Capture the cell that displays the provided text and extract its (X, Y) central coordinate. 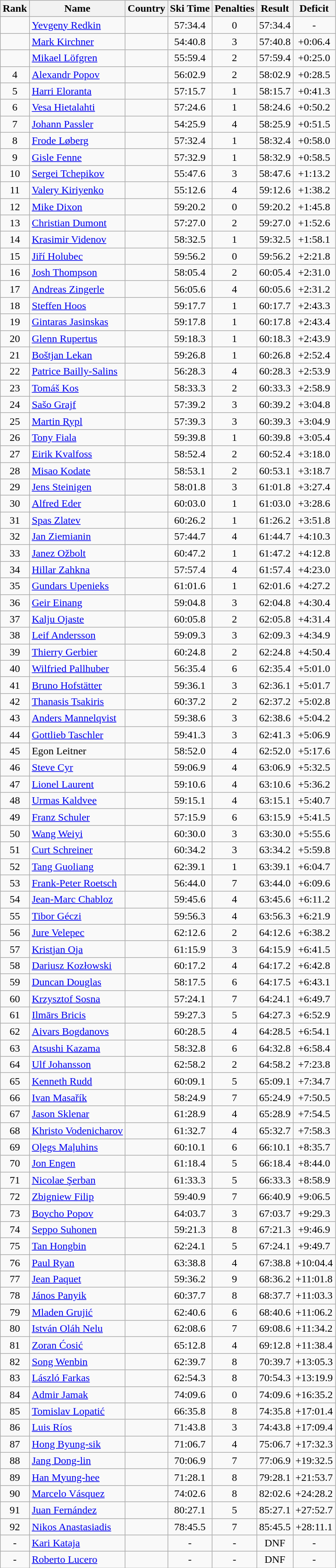
60:39.8 (275, 437)
64:58.2 (275, 1065)
+6:52.9 (314, 1015)
63:30.0 (275, 834)
60:17.2 (190, 965)
60:34.2 (190, 850)
31 (15, 520)
Jens Steinigen (77, 487)
Tomislav Lopatić (77, 1411)
59:26.8 (190, 355)
57:24.6 (190, 108)
Jiří Holubec (77, 256)
58:52.0 (190, 751)
69 (15, 1147)
+6:21.9 (314, 916)
67:38.8 (275, 1263)
56:28.3 (190, 372)
62:37.2 (275, 701)
+3:18.0 (314, 454)
+5:17.6 (314, 751)
17 (15, 289)
Admir Jamak (77, 1395)
+17:32.3 (314, 1444)
34 (15, 570)
+4:30.4 (314, 603)
54:25.9 (190, 124)
+4:27.2 (314, 586)
57:15.9 (190, 817)
92 (15, 1526)
66:10.1 (275, 1147)
58:17.5 (190, 982)
60 (15, 998)
Thierry Gerbier (77, 652)
64:28.5 (275, 1032)
+11:03.3 (314, 1296)
Aivars Bogdanovs (77, 1032)
62:52.0 (275, 751)
+5:55.6 (314, 834)
58:24.9 (190, 1098)
+9:46.9 (314, 1229)
57:59.4 (275, 58)
Mikael Löfgren (77, 58)
62 (15, 1032)
74:02.6 (190, 1493)
77:06.9 (275, 1460)
Christian Dumont (77, 223)
+4:34.9 (314, 636)
63:38.8 (190, 1263)
Mark Kirchner (77, 42)
Khristo Vodenicharov (77, 1131)
59:27.0 (275, 223)
67:03.7 (275, 1213)
43 (15, 718)
54:40.8 (190, 42)
+1:45.8 (314, 207)
+24:28.2 (314, 1493)
+27:52.7 (314, 1510)
79:28.1 (275, 1477)
59 (15, 982)
21 (15, 355)
24 (15, 404)
Tomáš Kos (77, 388)
Song Wenbin (77, 1362)
+13:05.3 (314, 1362)
59:04.8 (190, 603)
59:45.6 (190, 900)
+4:10.3 (314, 537)
65:32.7 (275, 1131)
39 (15, 652)
+5:40.7 (314, 801)
64:17.2 (275, 965)
+8:44.0 (314, 1164)
70:39.7 (275, 1362)
+7:54.5 (314, 1114)
Boštjan Lekan (77, 355)
59:15.1 (190, 801)
Josh Thompson (77, 273)
Frank-Peter Roetsch (77, 883)
Mike Dixon (77, 207)
Krzysztof Sosna (77, 998)
54 (15, 900)
Nicolae Şerban (77, 1180)
+5:41.5 (314, 817)
59:32.5 (275, 240)
22 (15, 372)
Juan Fernández (77, 1510)
58:32.4 (275, 140)
84 (15, 1395)
62:54.3 (190, 1378)
+5:32.5 (314, 768)
60:05.8 (190, 619)
63:44.0 (275, 883)
+2:52.4 (314, 355)
58:01.8 (190, 487)
Harri Eloranta (77, 91)
61:33.3 (190, 1180)
+3:28.6 (314, 504)
62:41.3 (275, 735)
64:32.8 (275, 1048)
+9:49.7 (314, 1246)
68:40.6 (275, 1312)
+8:35.7 (314, 1147)
85 (15, 1411)
66 (15, 1098)
+3:04.9 (314, 421)
+1:13.2 (314, 173)
59:18.3 (190, 339)
28 (15, 470)
Hong Byung-sik (77, 1444)
Penalties (235, 9)
62:09.3 (275, 636)
Franz Schuler (77, 817)
66:18.4 (275, 1164)
+17:01.4 (314, 1411)
44 (15, 735)
60:28.5 (190, 1032)
+6:41.5 (314, 949)
75:06.7 (275, 1444)
60:37.2 (190, 701)
42 (15, 701)
36 (15, 603)
Gundars Upenieks (77, 586)
16 (15, 273)
Andreas Zingerle (77, 289)
59:09.3 (190, 636)
65:12.8 (190, 1345)
Kalju Ojaste (77, 619)
+16:35.2 (314, 1395)
72 (15, 1196)
26 (15, 437)
+6:58.4 (314, 1048)
61:57.4 (275, 570)
Ivan Masařík (77, 1098)
Glenn Rupertus (77, 339)
+6:38.2 (314, 932)
50 (15, 834)
+6:04.7 (314, 867)
62:05.8 (275, 619)
57 (15, 949)
62:08.6 (190, 1329)
86 (15, 1428)
Zbigniew Filip (77, 1196)
58:02.9 (275, 75)
60:17.7 (275, 306)
62:35.4 (275, 668)
60:18.3 (275, 339)
Jure Velepec (77, 932)
85:27.1 (275, 1510)
Patrice Bailly-Salins (77, 372)
Luis Ríos (77, 1428)
Gottlieb Taschler (77, 735)
Valery Kiriyenko (77, 190)
65 (15, 1081)
62:04.8 (275, 603)
58 (15, 965)
+0:25.0 (314, 58)
57:27.0 (190, 223)
+5:36.2 (314, 784)
+2:43.4 (314, 322)
68 (15, 1131)
Mladen Grujić (77, 1312)
+2:43.9 (314, 339)
+5:06.9 (314, 735)
Johann Passler (77, 124)
+5:02.8 (314, 701)
73 (15, 1213)
61:44.7 (275, 537)
+17:09.4 (314, 1428)
Kristjan Oja (77, 949)
Tang Guoliang (77, 867)
57:40.8 (275, 42)
58:24.6 (275, 108)
Name (77, 9)
Tony Fiala (77, 437)
Tan Hongbin (77, 1246)
László Farkas (77, 1378)
53 (15, 883)
Lionel Laurent (77, 784)
61:15.9 (190, 949)
Eirik Kvalfoss (77, 454)
+0:50.2 (314, 108)
61:47.2 (275, 553)
+7:34.7 (314, 1081)
13 (15, 223)
60:05.6 (275, 289)
Jan Ziemianin (77, 537)
+11:38.4 (314, 1345)
Rank (15, 9)
Wilfried Pallhuber (77, 668)
+11:06.2 (314, 1312)
60:26.2 (190, 520)
87 (15, 1444)
58:53.1 (190, 470)
65:09.1 (275, 1081)
Jason Sklenar (77, 1114)
Ulf Johansson (77, 1065)
Janez Ožbolt (77, 553)
+1:52.6 (314, 223)
Leif Andersson (77, 636)
+6:09.6 (314, 883)
Yevgeny Redkin (77, 25)
82 (15, 1362)
Sergei Tchepikov (77, 173)
Bruno Hofstätter (77, 685)
+7:23.8 (314, 1065)
56:05.6 (190, 289)
+6:49.7 (314, 998)
Steve Cyr (77, 768)
+6:11.2 (314, 900)
+8:58.9 (314, 1180)
+3:51.8 (314, 520)
56:02.9 (190, 75)
59:38.6 (190, 718)
Frode Løberg (77, 140)
20 (15, 339)
25 (15, 421)
56 (15, 932)
59:36.2 (190, 1279)
33 (15, 553)
62:01.6 (275, 586)
19 (15, 322)
+19:32.5 (314, 1460)
58:15.7 (275, 91)
Result (275, 9)
+2:21.8 (314, 256)
Vesa Hietalahti (77, 108)
60:47.2 (190, 553)
90 (15, 1493)
+1:58.1 (314, 240)
47 (15, 784)
+3:27.4 (314, 487)
+0:41.3 (314, 91)
+13:19.9 (314, 1378)
Nikos Anastasiadis (77, 1526)
58:52.4 (190, 454)
59:10.6 (190, 784)
62:38.6 (275, 718)
+2:53.9 (314, 372)
59:21.3 (190, 1229)
+7:50.5 (314, 1098)
Anders Mannelqvist (77, 718)
+2:43.3 (314, 306)
55:12.6 (190, 190)
+1:38.2 (314, 190)
Curt Schreiner (77, 850)
58:25.9 (275, 124)
18 (15, 306)
65:24.9 (275, 1098)
Geir Einang (77, 603)
60:53.1 (275, 470)
62:24.8 (275, 652)
Steffen Hoos (77, 306)
63:45.6 (275, 900)
Deficit (314, 9)
63:15.1 (275, 801)
69:08.6 (275, 1329)
+0:28.5 (314, 75)
Jean-Marc Chabloz (77, 900)
+3:18.7 (314, 470)
+11:01.8 (314, 1279)
+3:04.8 (314, 404)
+4:50.4 (314, 652)
75 (15, 1246)
64:12.6 (275, 932)
35 (15, 586)
Oļegs Maļuhins (77, 1147)
János Panyik (77, 1296)
10 (15, 173)
Kari Kataja (77, 1543)
57:32.9 (190, 157)
49 (15, 817)
57:39.2 (190, 404)
55 (15, 916)
64:15.9 (275, 949)
63:34.2 (275, 850)
+4:12.8 (314, 553)
69:12.8 (275, 1345)
23 (15, 388)
61:32.7 (190, 1131)
62:36.1 (275, 685)
59:36.1 (190, 685)
71:28.1 (190, 1477)
63:15.9 (275, 817)
67:24.1 (275, 1246)
58:32.8 (190, 1048)
+21:53.7 (314, 1477)
+4:23.0 (314, 570)
70 (15, 1164)
60:03.0 (190, 504)
Krasimir Videnov (77, 240)
Urmas Kaldvee (77, 801)
Gisle Fenne (77, 157)
+0:58.0 (314, 140)
59:17.7 (190, 306)
37 (15, 619)
63:56.3 (275, 916)
60:52.4 (275, 454)
55:59.4 (190, 58)
29 (15, 487)
59:40.9 (190, 1196)
+5:59.8 (314, 850)
Thanasis Tsakiris (77, 701)
12 (15, 207)
85:45.5 (275, 1526)
61 (15, 1015)
+4:31.4 (314, 619)
+5:01.7 (314, 685)
71 (15, 1180)
Roberto Lucero (77, 1560)
59:06.9 (190, 768)
51 (15, 850)
+6:42.8 (314, 965)
66:40.9 (275, 1196)
68:36.2 (275, 1279)
+2:58.9 (314, 388)
57:32.4 (190, 140)
63:06.9 (275, 768)
Ilmārs Bricis (77, 1015)
+0:51.5 (314, 124)
62:12.6 (190, 932)
+5:04.2 (314, 718)
14 (15, 240)
Paul Ryan (77, 1263)
55:47.6 (190, 173)
+10:04.4 (314, 1263)
62:24.1 (190, 1246)
58:32.5 (190, 240)
66:35.8 (190, 1411)
63:10.6 (275, 784)
52 (15, 867)
76 (15, 1263)
+2:31.2 (314, 289)
78 (15, 1296)
83 (15, 1378)
60:24.8 (190, 652)
46 (15, 768)
59:41.3 (190, 735)
Gintaras Jasinskas (77, 322)
Tibor Géczi (77, 916)
Han Myung-hee (77, 1477)
Seppo Suhonen (77, 1229)
59:39.8 (190, 437)
64:27.3 (275, 1015)
65:28.9 (275, 1114)
+2:31.0 (314, 273)
+3:05.4 (314, 437)
48 (15, 801)
István Oláh Nelu (77, 1329)
56:35.4 (190, 668)
40 (15, 668)
+9:06.5 (314, 1196)
27 (15, 454)
61:01.8 (275, 487)
64:17.5 (275, 982)
41 (15, 685)
60:10.1 (190, 1147)
63:39.1 (275, 867)
61:03.0 (275, 504)
Marcelo Vásquez (77, 1493)
57:15.7 (190, 91)
62:40.6 (190, 1312)
74:43.8 (275, 1428)
+0:06.4 (314, 42)
74 (15, 1229)
Alfred Eder (77, 504)
74:35.8 (275, 1411)
Ski Time (190, 9)
60:26.8 (275, 355)
Jean Paquet (77, 1279)
64:03.7 (190, 1213)
56:44.0 (190, 883)
Duncan Douglas (77, 982)
61:18.4 (190, 1164)
67:21.3 (275, 1229)
67 (15, 1114)
60:17.8 (275, 322)
Sašo Grajf (77, 404)
Kenneth Rudd (77, 1081)
57:39.3 (190, 421)
Egon Leitner (77, 751)
59:17.8 (190, 322)
66:33.3 (275, 1180)
30 (15, 504)
64:24.1 (275, 998)
60:39.2 (275, 404)
Hillar Zahkna (77, 570)
Spas Zlatev (77, 520)
70:06.9 (190, 1460)
Wang Weiyi (77, 834)
Country (146, 9)
Misao Kodate (77, 470)
Atsushi Kazama (77, 1048)
57:24.1 (190, 998)
58:47.6 (275, 173)
Martin Rypl (77, 421)
Dariusz Kozłowski (77, 965)
78:45.5 (190, 1526)
Jon Engen (77, 1164)
81 (15, 1345)
+9:29.3 (314, 1213)
70:54.3 (275, 1378)
61:01.6 (190, 586)
59:12.6 (275, 190)
58:05.4 (190, 273)
88 (15, 1460)
82:02.6 (275, 1493)
68:37.7 (275, 1296)
+6:43.1 (314, 982)
59:56.3 (190, 916)
64 (15, 1065)
60:30.0 (190, 834)
77 (15, 1279)
45 (15, 751)
57:57.4 (190, 570)
59:27.3 (190, 1015)
57:44.7 (190, 537)
32 (15, 537)
89 (15, 1477)
+7:58.3 (314, 1131)
71:43.8 (190, 1428)
60:37.7 (190, 1296)
80 (15, 1329)
60:33.3 (275, 388)
62:39.1 (190, 867)
61:26.2 (275, 520)
+11:34.2 (314, 1329)
38 (15, 636)
79 (15, 1312)
80:27.1 (190, 1510)
60:05.4 (275, 273)
60:28.3 (275, 372)
11 (15, 190)
Boycho Popov (77, 1213)
+28:11.1 (314, 1526)
62:39.7 (190, 1362)
15 (15, 256)
Alexandr Popov (77, 75)
71:06.7 (190, 1444)
61:28.9 (190, 1114)
58:33.3 (190, 388)
60:39.3 (275, 421)
58:32.9 (275, 157)
60:09.1 (190, 1081)
Zoran Ćosić (77, 1345)
91 (15, 1510)
Jang Dong-lin (77, 1460)
+5:01.0 (314, 668)
+6:54.1 (314, 1032)
62:58.2 (190, 1065)
+0:58.5 (314, 157)
63 (15, 1048)
